From the cell containing the given text, extract its center point as (X, Y) coordinate. 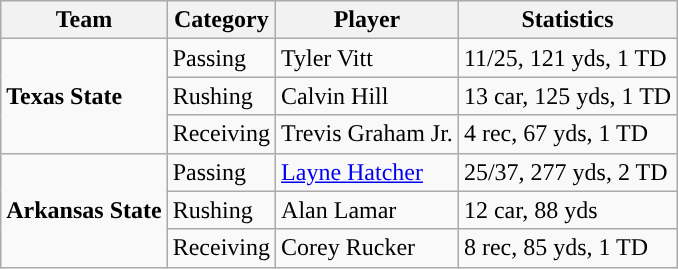
Layne Hatcher (368, 172)
Arkansas State (84, 210)
4 rec, 67 yds, 1 TD (567, 134)
Texas State (84, 96)
Calvin Hill (368, 96)
8 rec, 85 yds, 1 TD (567, 248)
12 car, 88 yds (567, 210)
Alan Lamar (368, 210)
Tyler Vitt (368, 58)
13 car, 125 yds, 1 TD (567, 96)
Trevis Graham Jr. (368, 134)
Category (221, 20)
Corey Rucker (368, 248)
11/25, 121 yds, 1 TD (567, 58)
Statistics (567, 20)
25/37, 277 yds, 2 TD (567, 172)
Player (368, 20)
Team (84, 20)
